Extract the (x, y) coordinate from the center of the cell holding the provided text.  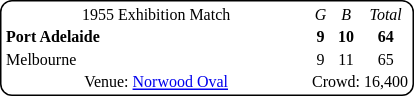
1955 Exhibition Match (156, 14)
64 (386, 37)
B (346, 14)
Port Adelaide (156, 37)
Total (386, 14)
Crowd: 16,400 (360, 82)
11 (346, 60)
Melbourne (156, 60)
10 (346, 37)
65 (386, 60)
Venue: Norwood Oval (156, 82)
G (321, 14)
